Return the (X, Y) coordinate for the center point of the cell that contains the specified text.  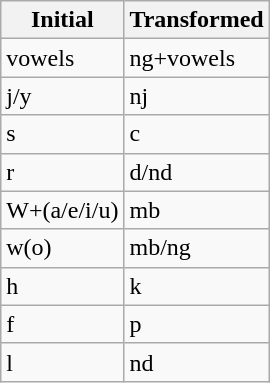
nd (196, 362)
Initial (62, 20)
mb (196, 210)
j/y (62, 96)
vowels (62, 58)
p (196, 324)
ng+vowels (196, 58)
h (62, 286)
l (62, 362)
mb/ng (196, 248)
Transformed (196, 20)
W+(a/e/i/u) (62, 210)
w(o) (62, 248)
f (62, 324)
r (62, 172)
nj (196, 96)
s (62, 134)
c (196, 134)
k (196, 286)
d/nd (196, 172)
